Provide the [X, Y] coordinate of the cell's center where the given text is located.  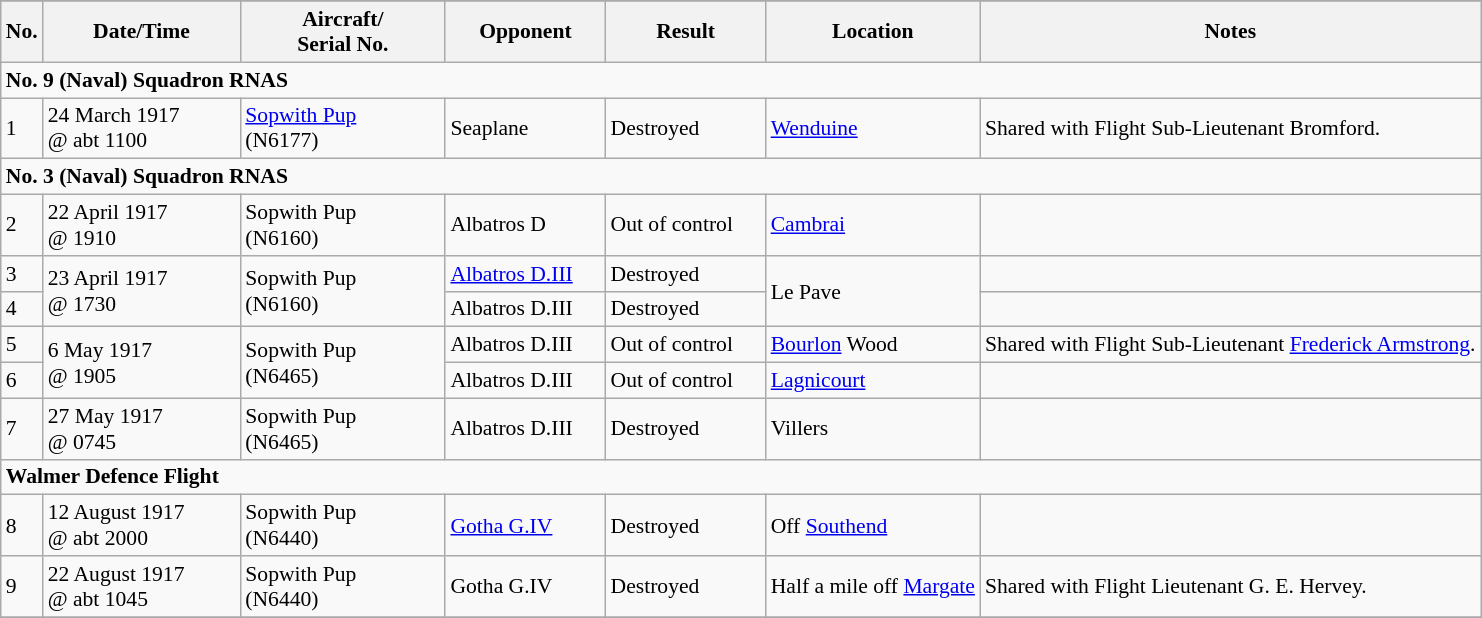
Off Southend [873, 526]
No. 3 (Naval) Squadron RNAS [741, 177]
6 May 1917@ 1905 [142, 362]
Location [873, 32]
2 [22, 226]
9 [22, 586]
Notes [1230, 32]
23 April 1917@ 1730 [142, 292]
Seaplane [525, 128]
Villers [873, 428]
6 [22, 381]
1 [22, 128]
Shared with Flight Lieutenant G. E. Hervey. [1230, 586]
22 April 1917@ 1910 [142, 226]
5 [22, 345]
Cambrai [873, 226]
Shared with Flight Sub-Lieutenant Bromford. [1230, 128]
Opponent [525, 32]
Lagnicourt [873, 381]
Half a mile off Margate [873, 586]
Walmer Defence Flight [741, 477]
24 March 1917@ abt 1100 [142, 128]
Albatros D [525, 226]
4 [22, 309]
No. [22, 32]
Bourlon Wood [873, 345]
Result [686, 32]
12 August 1917@ abt 2000 [142, 526]
Shared with Flight Sub-Lieutenant Frederick Armstrong. [1230, 345]
27 May 1917@ 0745 [142, 428]
Sopwith Pup(N6177) [342, 128]
Le Pave [873, 292]
3 [22, 274]
Date/Time [142, 32]
8 [22, 526]
No. 9 (Naval) Squadron RNAS [741, 80]
7 [22, 428]
Wenduine [873, 128]
Aircraft/Serial No. [342, 32]
22 August 1917@ abt 1045 [142, 586]
